For the text-containing cell, return its midpoint in [x, y] coordinate format. 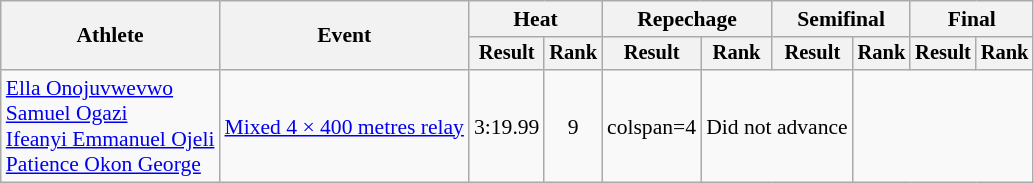
Heat [536, 19]
3:19.99 [506, 126]
colspan=4 [652, 126]
Did not advance [777, 126]
Event [344, 36]
Ella OnojuvwevwoSamuel OgaziIfeanyi Emmanuel OjeliPatience Okon George [110, 126]
Mixed 4 × 400 metres relay [344, 126]
Repechage [687, 19]
Semifinal [841, 19]
9 [573, 126]
Athlete [110, 36]
Final [972, 19]
